Pinpoint the cell where the given text exists, returning its [x, y] midpoint coordinate. 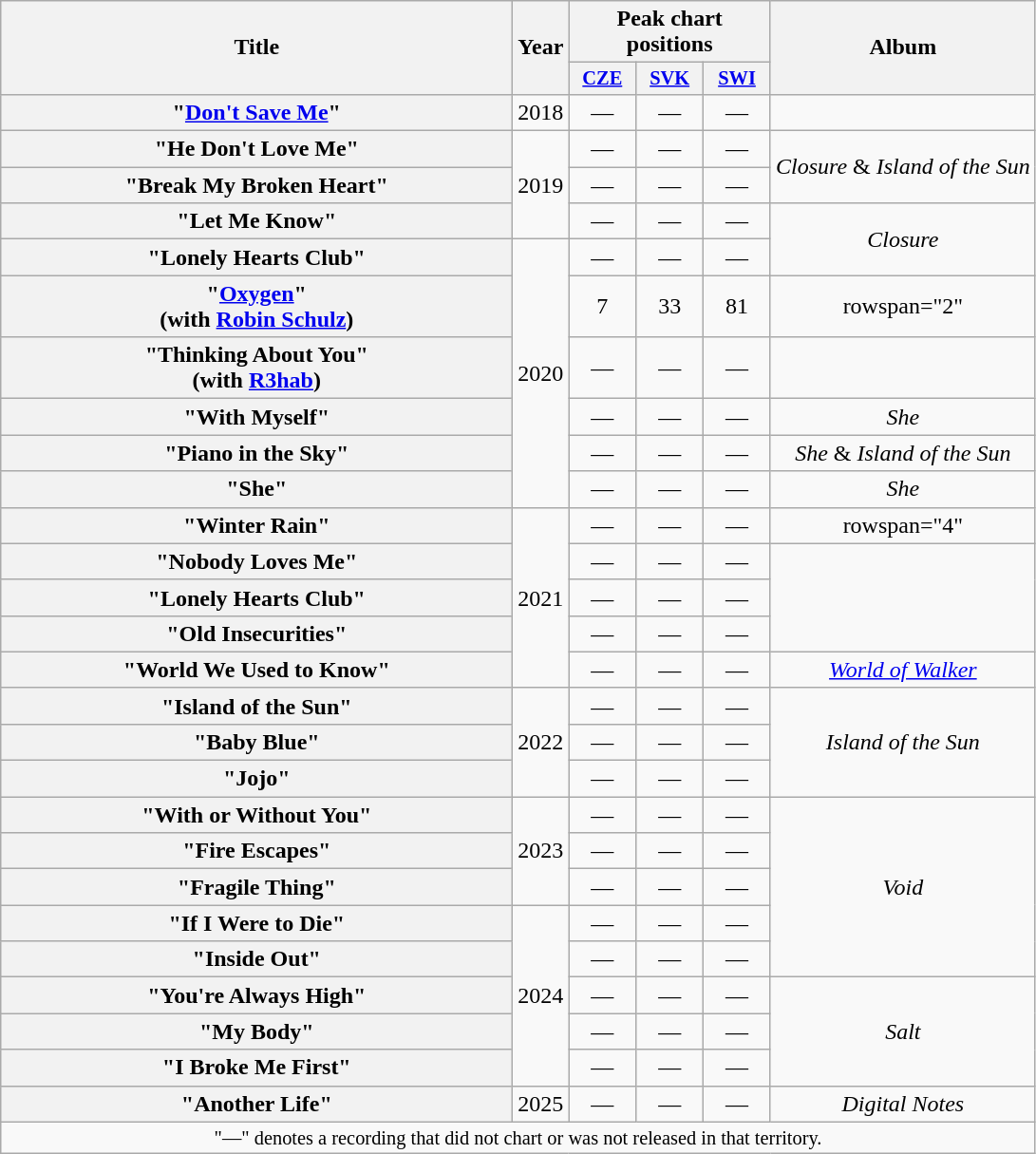
"She" [256, 489]
Void [902, 887]
"—" denotes a recording that did not chart or was not released in that territory. [518, 1138]
"Fragile Thing" [256, 887]
"Baby Blue" [256, 742]
"Piano in the Sky" [256, 453]
"Fire Escapes" [256, 851]
"Winter Rain" [256, 525]
2024 [541, 995]
Title [256, 47]
7 [602, 306]
"Thinking About You"(with R3hab) [256, 369]
"With Myself" [256, 417]
2021 [541, 597]
"You're Always High" [256, 995]
2023 [541, 851]
2020 [541, 373]
2018 [541, 112]
Closure & Island of the Sun [902, 167]
33 [670, 306]
"Oxygen"(with Robin Schulz) [256, 306]
"Break My Broken Heart" [256, 185]
2025 [541, 1104]
Peak chart positions [670, 32]
World of Walker [902, 670]
Digital Notes [902, 1104]
"Inside Out" [256, 959]
"World We Used to Know" [256, 670]
"Another Life" [256, 1104]
Island of the Sun [902, 742]
SVK [670, 79]
"Let Me Know" [256, 221]
2022 [541, 742]
"Nobody Loves Me" [256, 561]
"I Broke Me First" [256, 1068]
"With or Without You" [256, 815]
"Don't Save Me" [256, 112]
CZE [602, 79]
She & Island of the Sun [902, 453]
Album [902, 47]
2019 [541, 185]
81 [737, 306]
"Old Insecurities" [256, 634]
"Island of the Sun" [256, 706]
SWI [737, 79]
"If I Were to Die" [256, 923]
"Jojo" [256, 779]
"My Body" [256, 1031]
Salt [902, 1031]
"He Don't Love Me" [256, 149]
rowspan="2" [902, 306]
Year [541, 47]
rowspan="4" [902, 525]
Closure [902, 239]
